From the cell containing the given text, extract its center point as [X, Y] coordinate. 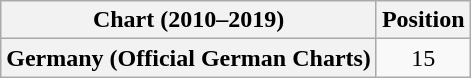
Position [423, 20]
Germany (Official German Charts) [189, 58]
Chart (2010–2019) [189, 20]
15 [423, 58]
